From the cell containing the given text, extract its center point as [X, Y] coordinate. 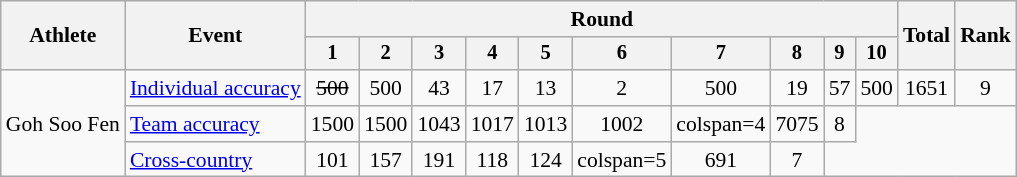
7075 [796, 124]
1043 [438, 124]
1017 [492, 124]
4 [492, 54]
1 [332, 54]
1651 [926, 88]
57 [840, 88]
1013 [546, 124]
5 [546, 54]
colspan=4 [720, 124]
Round [602, 19]
Athlete [63, 36]
7 [720, 54]
Individual accuracy [216, 88]
3 [438, 54]
19 [796, 88]
17 [492, 88]
Goh Soo Fen [63, 124]
13 [546, 88]
1002 [622, 124]
Team accuracy [216, 124]
10 [876, 54]
Event [216, 36]
6 [622, 54]
Rank [986, 36]
Total [926, 36]
43 [438, 88]
